Return the (X, Y) coordinate for the center point of the cell that contains the specified text.  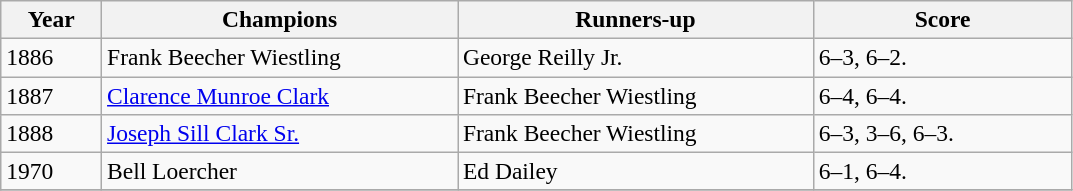
Score (942, 19)
Runners-up (636, 19)
6–4, 6–4. (942, 95)
1888 (52, 133)
Champions (280, 19)
1886 (52, 57)
1887 (52, 95)
Ed Dailey (636, 171)
6–3, 6–2. (942, 57)
Year (52, 19)
George Reilly Jr. (636, 57)
6–3, 3–6, 6–3. (942, 133)
1970 (52, 171)
Bell Loercher (280, 171)
Clarence Munroe Clark (280, 95)
6–1, 6–4. (942, 171)
Joseph Sill Clark Sr. (280, 133)
